Extract the (X, Y) coordinate from the center of the cell holding the provided text.  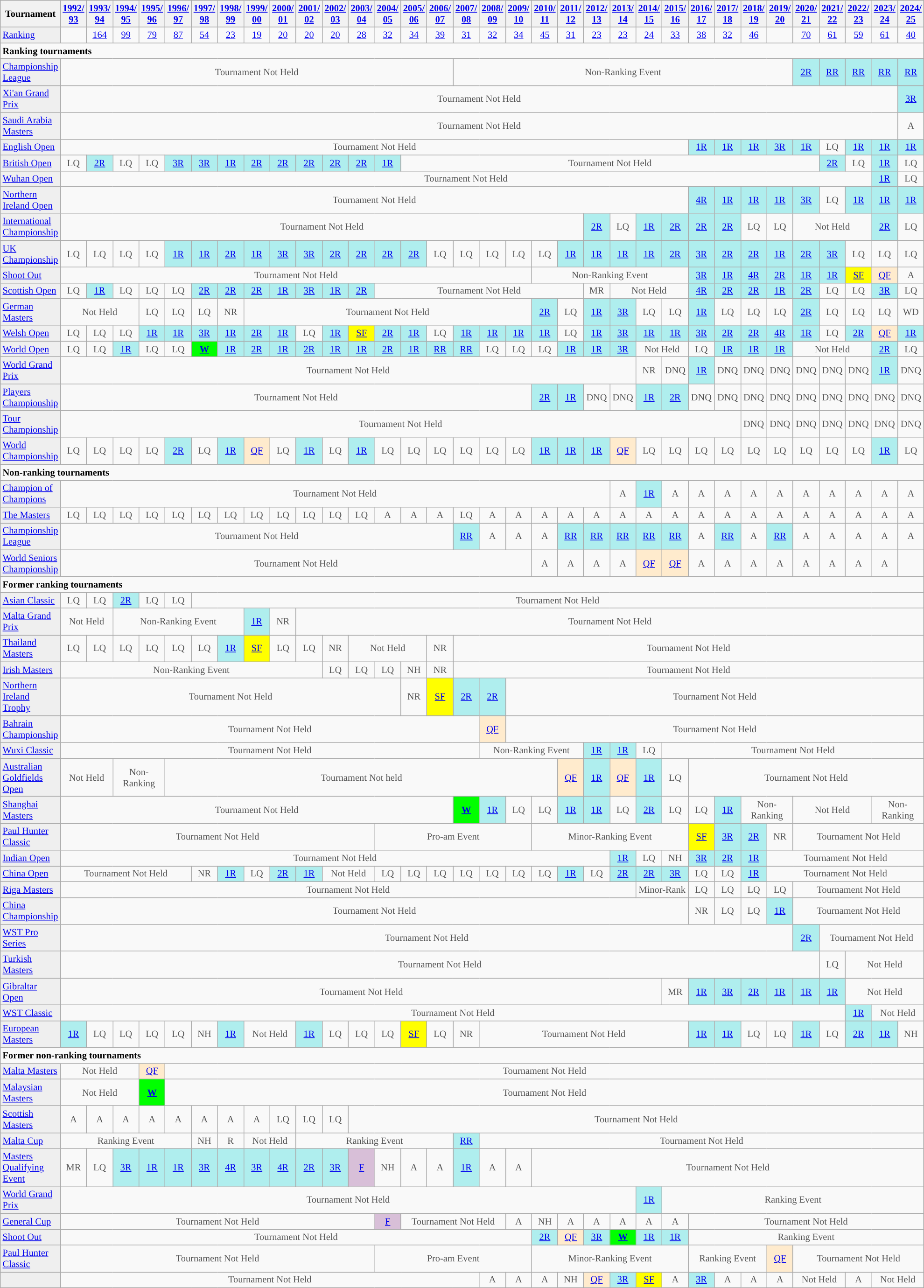
1999/00 (257, 14)
Asian Classic (31, 600)
Northern Ireland Trophy (31, 697)
Gibraltar Open (31, 992)
70 (806, 35)
General Cup (31, 1221)
Tournament Not held (362, 777)
Former ranking tournaments (462, 584)
China Championship (31, 911)
WST Pro Series (31, 938)
1997/98 (204, 14)
Masters Qualifying Event (31, 1168)
2006/07 (440, 14)
33 (675, 35)
2001/02 (309, 14)
59 (859, 35)
24 (649, 35)
1992/93 (73, 14)
Xi'an Grand Prix (31, 99)
Ranking tournaments (462, 51)
Welsh Open (31, 333)
19 (257, 35)
79 (152, 35)
The Masters (31, 515)
International Championship (31, 227)
1998/99 (231, 14)
2021/22 (832, 14)
Scottish Open (31, 291)
40 (911, 35)
R (231, 1141)
World Open (31, 349)
Malta Masters (31, 1071)
1993/94 (99, 14)
2009/10 (518, 14)
Irish Masters (31, 670)
38 (701, 35)
1995/96 (152, 14)
2010/11 (545, 14)
2008/09 (492, 14)
Saudi Arabia Masters (31, 126)
Northern Ireland Open (31, 200)
Tour Championship (31, 424)
2017/18 (728, 14)
45 (545, 35)
28 (362, 35)
Non-ranking tournaments (462, 472)
Wuhan Open (31, 179)
Indian Open (31, 858)
2005/06 (414, 14)
164 (99, 35)
Bahrain Championship (31, 729)
UK Championship (31, 254)
1996/97 (178, 14)
WST Classic (31, 1013)
1994/95 (126, 14)
Wuxi Classic (31, 750)
Shanghai Masters (31, 810)
2012/13 (596, 14)
2003/04 (362, 14)
World Championship (31, 451)
2014/15 (649, 14)
Former non-ranking tournaments (462, 1056)
WD (911, 312)
2007/08 (466, 14)
54 (204, 35)
99 (126, 35)
2018/19 (754, 14)
Riga Masters (31, 889)
2011/12 (570, 14)
Thailand Masters (31, 648)
British Open (31, 163)
2004/05 (388, 14)
46 (754, 35)
2024/25 (911, 14)
2019/20 (780, 14)
2002/03 (335, 14)
Players Championship (31, 397)
Tournament (31, 14)
English Open (31, 147)
Australian Goldfields Open (31, 777)
Minor-Rank (662, 889)
2000/01 (283, 14)
2020/21 (806, 14)
Malaysian Masters (31, 1092)
2022/23 (859, 14)
2023/24 (885, 14)
Malta Cup (31, 1141)
2013/14 (623, 14)
Scottish Masters (31, 1120)
Turkish Masters (31, 965)
China Open (31, 874)
2016/17 (701, 14)
Malta Grand Prix (31, 622)
European Masters (31, 1034)
2015/16 (675, 14)
German Masters (31, 312)
39 (440, 35)
World Seniors Championship (31, 563)
87 (178, 35)
Ranking (31, 35)
Champion of Champions (31, 494)
